Return [X, Y] of the center of cell containing provided text 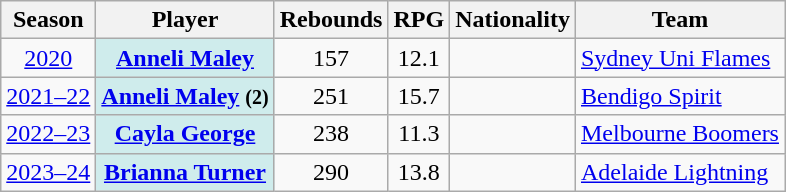
Rebounds [331, 20]
238 [331, 134]
Anneli Maley [185, 58]
Anneli Maley (2) [185, 96]
11.3 [419, 134]
Player [185, 20]
Melbourne Boomers [680, 134]
Season [48, 20]
12.1 [419, 58]
RPG [419, 20]
Nationality [513, 20]
290 [331, 172]
Adelaide Lightning [680, 172]
2020 [48, 58]
Brianna Turner [185, 172]
Bendigo Spirit [680, 96]
2021–22 [48, 96]
Team [680, 20]
157 [331, 58]
2022–23 [48, 134]
251 [331, 96]
Sydney Uni Flames [680, 58]
Cayla George [185, 134]
15.7 [419, 96]
2023–24 [48, 172]
13.8 [419, 172]
